Pinpoint the cell where the given text exists, returning its [x, y] midpoint coordinate. 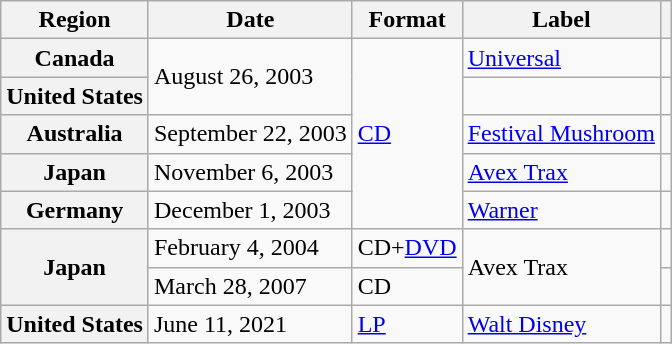
LP [407, 324]
March 28, 2007 [250, 286]
Germany [75, 210]
Walt Disney [561, 324]
December 1, 2003 [250, 210]
Region [75, 20]
CD+DVD [407, 248]
Date [250, 20]
August 26, 2003 [250, 77]
Australia [75, 134]
Label [561, 20]
Warner [561, 210]
September 22, 2003 [250, 134]
Universal [561, 58]
February 4, 2004 [250, 248]
June 11, 2021 [250, 324]
Format [407, 20]
Canada [75, 58]
Festival Mushroom [561, 134]
November 6, 2003 [250, 172]
